Output the (X, Y) coordinate of the center of the cell containing the given text.  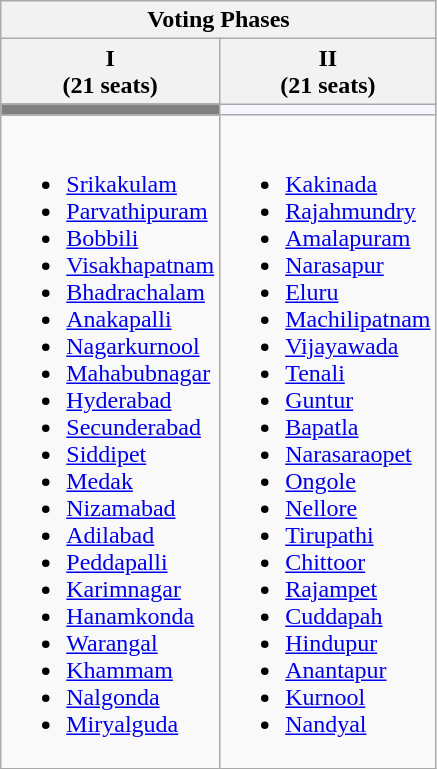
I(21 seats) (110, 72)
Voting Phases (218, 20)
II(21 seats) (328, 72)
